Output the [x, y] coordinate of the center of the cell containing the given text.  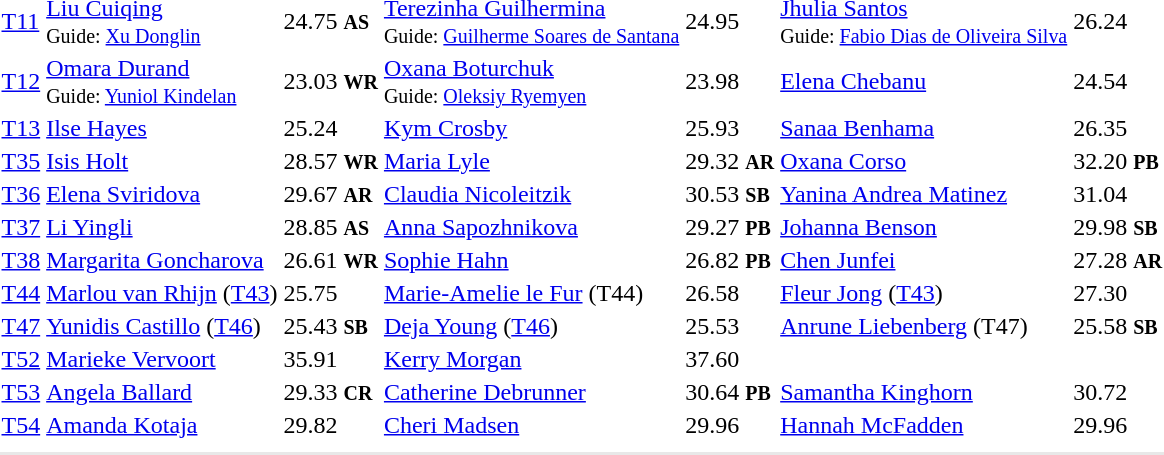
29.27 PB [730, 227]
27.30 [1118, 293]
29.82 [330, 425]
Samantha Kinghorn [924, 392]
T53 [21, 392]
Johanna Benson [924, 227]
Fleur Jong (T43) [924, 293]
Margarita Goncharova [162, 260]
25.58 SB [1118, 326]
Yanina Andrea Matinez [924, 194]
24.54 [1118, 82]
25.93 [730, 128]
Amanda Kotaja [162, 425]
32.20 PB [1118, 161]
30.64 PB [730, 392]
Yunidis Castillo (T46) [162, 326]
Hannah McFadden [924, 425]
23.03 WR [330, 82]
T36 [21, 194]
Anrune Liebenberg (T47) [924, 326]
30.53 SB [730, 194]
29.67 AR [330, 194]
Li Yingli [162, 227]
26.58 [730, 293]
Kerry Morgan [531, 359]
25.53 [730, 326]
T54 [21, 425]
Marieke Vervoort [162, 359]
Marie-Amelie le Fur (T44) [531, 293]
29.33 CR [330, 392]
Chen Junfei [924, 260]
27.28 AR [1118, 260]
T13 [21, 128]
35.91 [330, 359]
Catherine Debrunner [531, 392]
25.43 SB [330, 326]
28.85 AS [330, 227]
T44 [21, 293]
26.61 WR [330, 260]
T52 [21, 359]
Sanaa Benhama [924, 128]
Claudia Nicoleitzik [531, 194]
T47 [21, 326]
Kym Crosby [531, 128]
30.72 [1118, 392]
Oxana Corso [924, 161]
Oxana BoturchukGuide: Oleksiy Ryemyen [531, 82]
25.75 [330, 293]
Marlou van Rhijn (T43) [162, 293]
Ilse Hayes [162, 128]
Anna Sapozhnikova [531, 227]
Maria Lyle [531, 161]
Isis Holt [162, 161]
29.32 AR [730, 161]
31.04 [1118, 194]
T38 [21, 260]
Omara DurandGuide: Yuniol Kindelan [162, 82]
T12 [21, 82]
Sophie Hahn [531, 260]
Deja Young (T46) [531, 326]
Elena Chebanu [924, 82]
37.60 [730, 359]
T37 [21, 227]
25.24 [330, 128]
26.35 [1118, 128]
29.98 SB [1118, 227]
Cheri Madsen [531, 425]
26.82 PB [730, 260]
23.98 [730, 82]
28.57 WR [330, 161]
Angela Ballard [162, 392]
T35 [21, 161]
Elena Sviridova [162, 194]
